Find where the given text appears and provide that cell's center as [X, Y] coordinate. 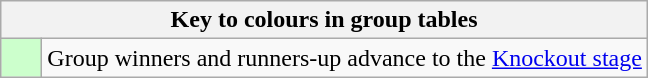
Key to colours in group tables [324, 20]
Group winners and runners-up advance to the Knockout stage [345, 58]
